Provide the (x, y) coordinate of the cell's center where the given text is located.  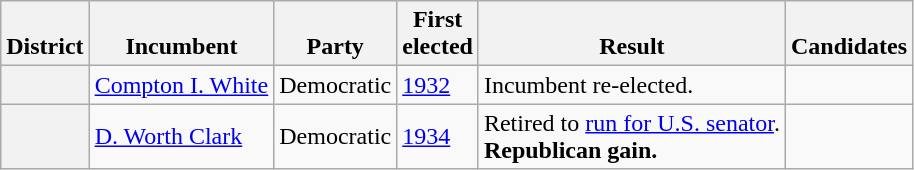
District (45, 34)
Retired to run for U.S. senator.Republican gain. (632, 136)
D. Worth Clark (182, 136)
Party (336, 34)
Firstelected (438, 34)
Incumbent re-elected. (632, 85)
Compton I. White (182, 85)
Candidates (848, 34)
Result (632, 34)
1934 (438, 136)
1932 (438, 85)
Incumbent (182, 34)
